From the cell containing the given text, extract its center point as [X, Y] coordinate. 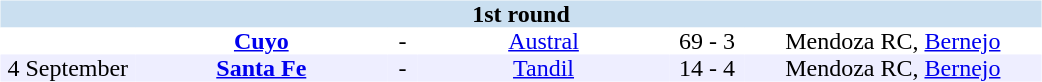
4 September [68, 68]
69 - 3 [707, 42]
Austral [544, 42]
Tandil [544, 68]
1st round [520, 14]
14 - 4 [707, 68]
Santa Fe [261, 68]
Cuyo [261, 42]
